Find where the given text appears and provide that cell's center as (X, Y) coordinate. 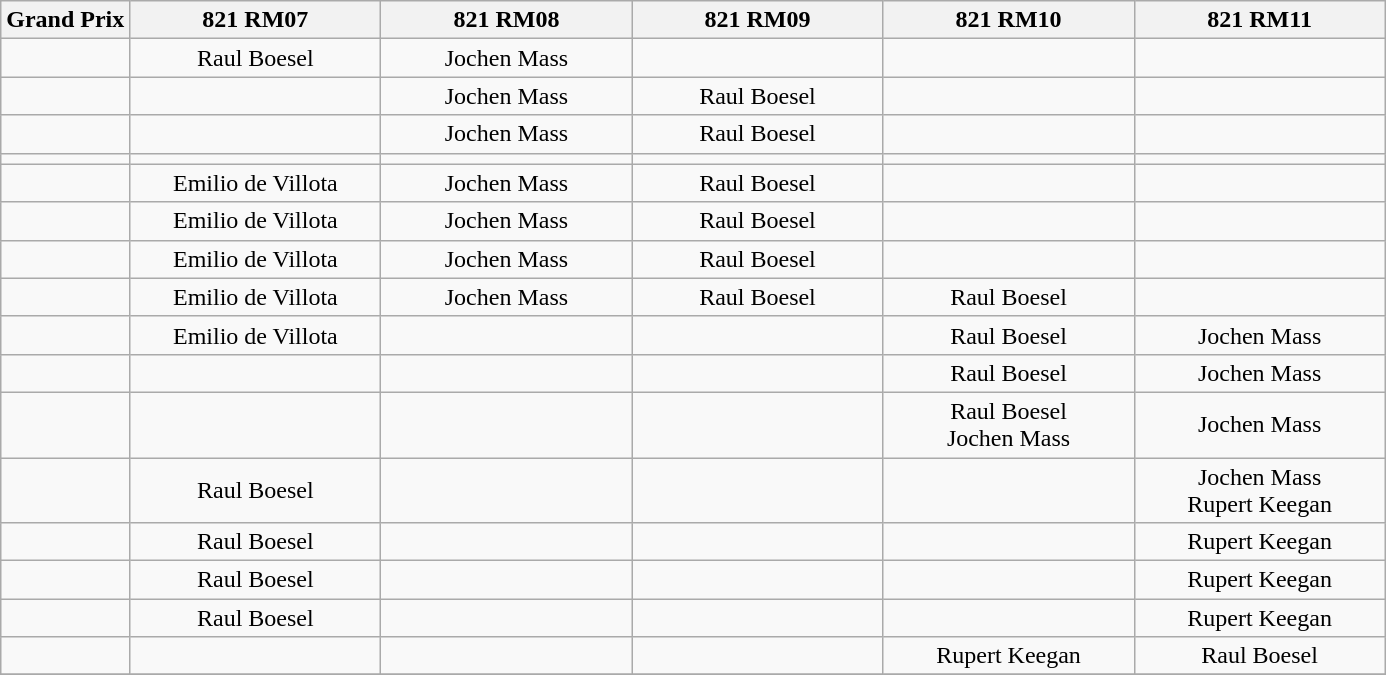
Grand Prix (66, 20)
821 RM10 (1008, 20)
Jochen Mass Rupert Keegan (1260, 490)
821 RM08 (506, 20)
821 RM09 (758, 20)
821 RM07 (256, 20)
Raul Boesel Jochen Mass (1008, 424)
821 RM11 (1260, 20)
